Detect which cell encompasses the target text, then output its (x, y) center coordinate. 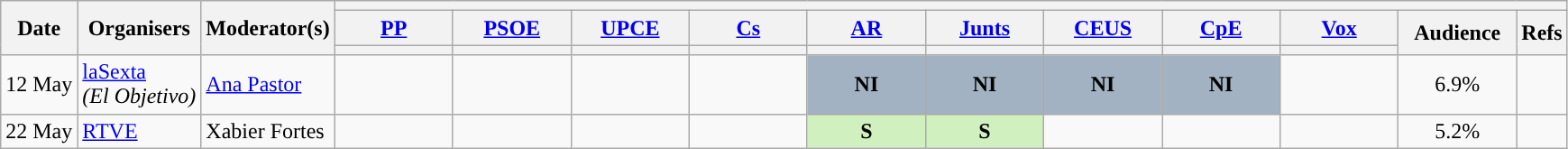
Xabier Fortes (268, 131)
PSOE (512, 28)
CpE (1221, 28)
Ana Pastor (268, 85)
Refs (1542, 33)
Audience (1457, 33)
AR (866, 28)
5.2% (1457, 131)
Date (40, 28)
22 May (40, 131)
PP (393, 28)
RTVE (139, 131)
Cs (748, 28)
Junts (985, 28)
6.9% (1457, 85)
UPCE (629, 28)
Vox (1340, 28)
Organisers (139, 28)
CEUS (1104, 28)
laSexta(El Objetivo) (139, 85)
12 May (40, 85)
Moderator(s) (268, 28)
